Find where the given text appears and provide that cell's center as [x, y] coordinate. 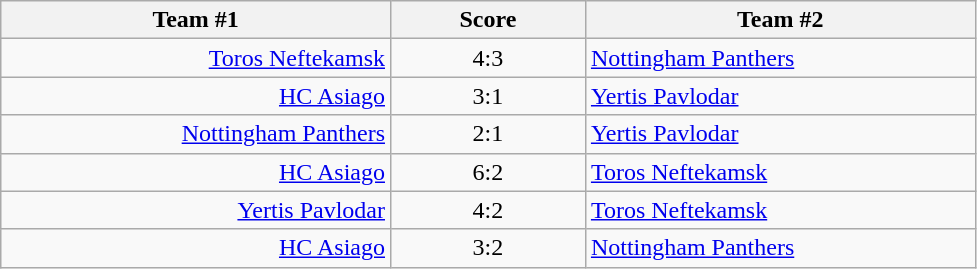
3:2 [488, 248]
Team #2 [780, 20]
3:1 [488, 96]
Team #1 [196, 20]
Score [488, 20]
4:2 [488, 210]
2:1 [488, 134]
6:2 [488, 172]
4:3 [488, 58]
